Find where the given text appears and provide that cell's center as (X, Y) coordinate. 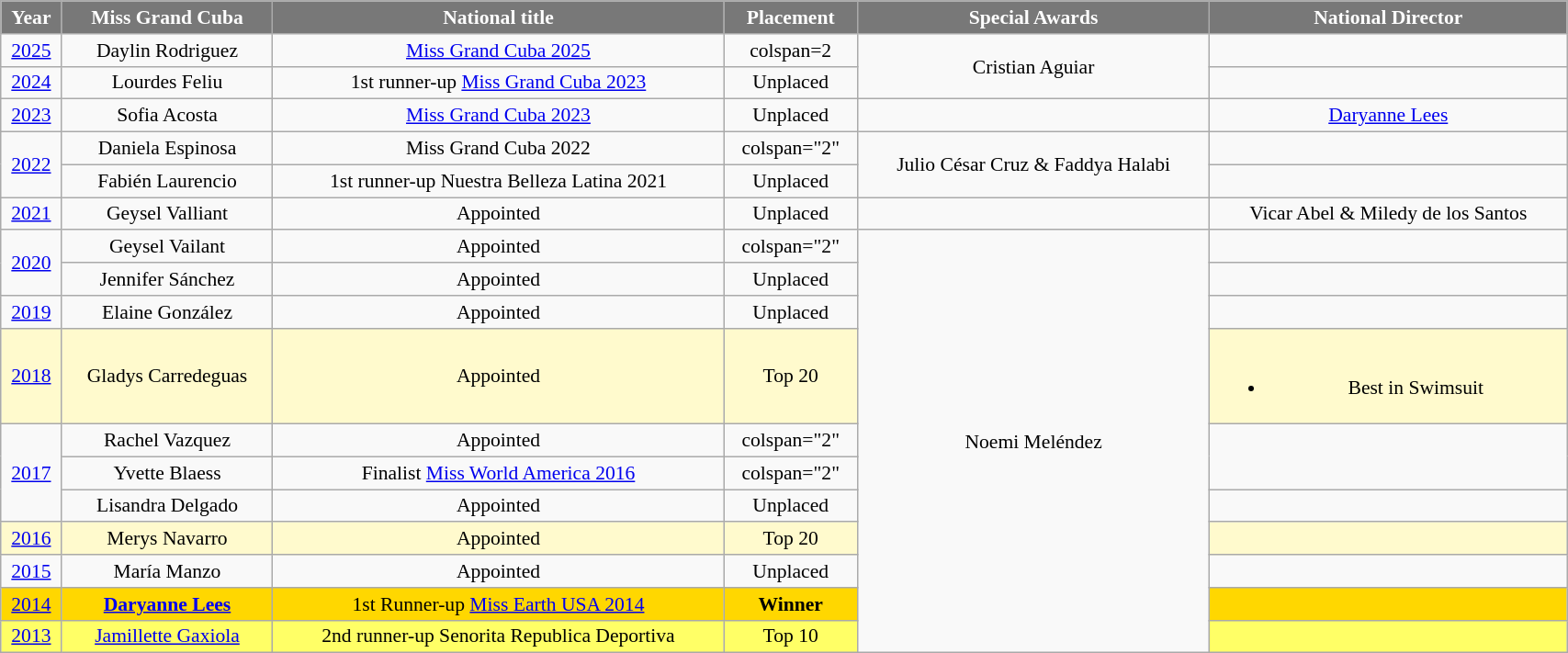
National Director (1389, 17)
2016 (31, 539)
2022 (31, 165)
Julio César Cruz & Faddya Halabi (1033, 165)
Miss Grand Cuba 2025 (498, 51)
Gladys Carredeguas (167, 376)
Geysel Vailant (167, 247)
Geysel Valliant (167, 214)
2020 (31, 263)
National title (498, 17)
Special Awards (1033, 17)
2015 (31, 571)
2021 (31, 214)
Finalist Miss World America 2016 (498, 473)
Elaine González (167, 312)
2025 (31, 51)
Jamillette Gaxiola (167, 636)
Cristian Aguiar (1033, 66)
Jennifer Sánchez (167, 279)
2024 (31, 83)
Top 10 (790, 636)
Sofia Acosta (167, 116)
Fabién Laurencio (167, 181)
colspan=2 (790, 51)
2018 (31, 376)
Merys Navarro (167, 539)
Daniela Espinosa (167, 149)
2017 (31, 474)
Miss Grand Cuba 2023 (498, 116)
Lisandra Delgado (167, 506)
2nd runner-up Senorita Republica Deportiva (498, 636)
María Manzo (167, 571)
1st Runner-up Miss Earth USA 2014 (498, 604)
Miss Grand Cuba 2022 (498, 149)
Daylin Rodriguez (167, 51)
Placement (790, 17)
Miss Grand Cuba (167, 17)
2019 (31, 312)
Yvette Blaess (167, 473)
Lourdes Feliu (167, 83)
Year (31, 17)
Rachel Vazquez (167, 441)
1st runner-up Nuestra Belleza Latina 2021 (498, 181)
Vicar Abel & Miledy de los Santos (1389, 214)
Winner (790, 604)
1st runner-up Miss Grand Cuba 2023 (498, 83)
2023 (31, 116)
Best in Swimsuit (1389, 376)
2013 (31, 636)
2014 (31, 604)
